Identify which cell holds the provided text, then report its [X, Y] central coordinate. 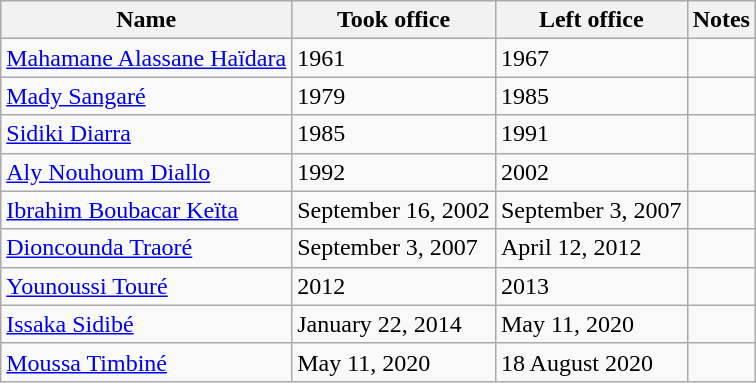
Sidiki Diarra [146, 134]
2002 [591, 172]
1979 [394, 96]
Mady Sangaré [146, 96]
1991 [591, 134]
Name [146, 20]
1961 [394, 58]
2013 [591, 286]
January 22, 2014 [394, 324]
2012 [394, 286]
Left office [591, 20]
Dioncounda Traoré [146, 248]
Moussa Timbiné [146, 362]
April 12, 2012 [591, 248]
September 16, 2002 [394, 210]
18 August 2020 [591, 362]
1992 [394, 172]
Mahamane Alassane Haïdara [146, 58]
Aly Nouhoum Diallo [146, 172]
Took office [394, 20]
Younoussi Touré [146, 286]
Notes [721, 20]
Ibrahim Boubacar Keïta [146, 210]
1967 [591, 58]
Issaka Sidibé [146, 324]
